Determine the [X, Y] coordinate at the center of the cell enclosing the given text.  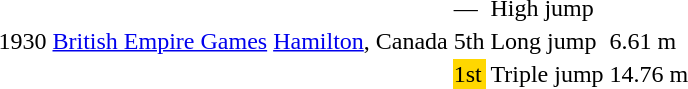
Triple jump [547, 74]
5th [469, 41]
1st [469, 74]
Long jump [547, 41]
